Detect which cell encompasses the target text, then output its (x, y) center coordinate. 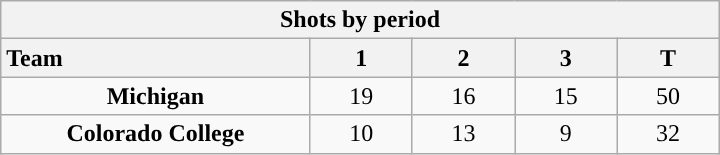
2 (463, 58)
9 (566, 134)
3 (566, 58)
T (668, 58)
19 (361, 96)
50 (668, 96)
10 (361, 134)
32 (668, 134)
1 (361, 58)
Michigan (156, 96)
Colorado College (156, 134)
Team (156, 58)
13 (463, 134)
15 (566, 96)
Shots by period (360, 20)
16 (463, 96)
